For the text-containing cell, return its midpoint in (X, Y) coordinate format. 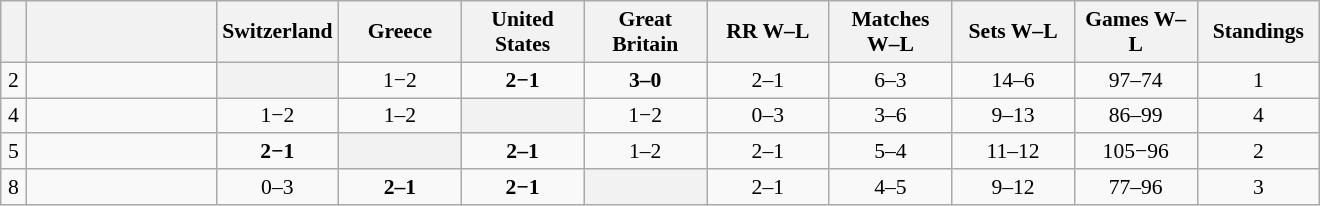
77–96 (1136, 187)
Games W–L (1136, 32)
11–12 (1014, 152)
5 (14, 152)
Greece (400, 32)
8 (14, 187)
United States (522, 32)
3–6 (890, 116)
Matches W–L (890, 32)
1 (1258, 80)
97–74 (1136, 80)
Sets W–L (1014, 32)
86–99 (1136, 116)
3 (1258, 187)
5–4 (890, 152)
105−96 (1136, 152)
9–12 (1014, 187)
9–13 (1014, 116)
Switzerland (278, 32)
Great Britain (646, 32)
6–3 (890, 80)
14–6 (1014, 80)
3–0 (646, 80)
RR W–L (768, 32)
4–5 (890, 187)
Standings (1258, 32)
